Return [X, Y] of the center of cell containing provided text 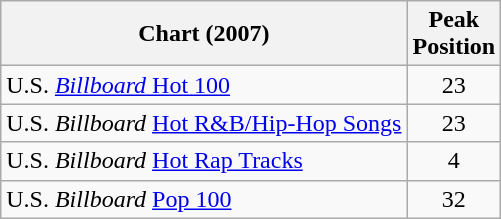
32 [454, 199]
Chart (2007) [204, 34]
PeakPosition [454, 34]
U.S. Billboard Hot 100 [204, 85]
U.S. Billboard Hot Rap Tracks [204, 161]
4 [454, 161]
U.S. Billboard Pop 100 [204, 199]
U.S. Billboard Hot R&B/Hip-Hop Songs [204, 123]
